From the cell containing the given text, extract its center point as (X, Y) coordinate. 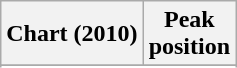
Peak position (189, 34)
Chart (2010) (72, 34)
